Identify which cell holds the provided text, then report its (x, y) central coordinate. 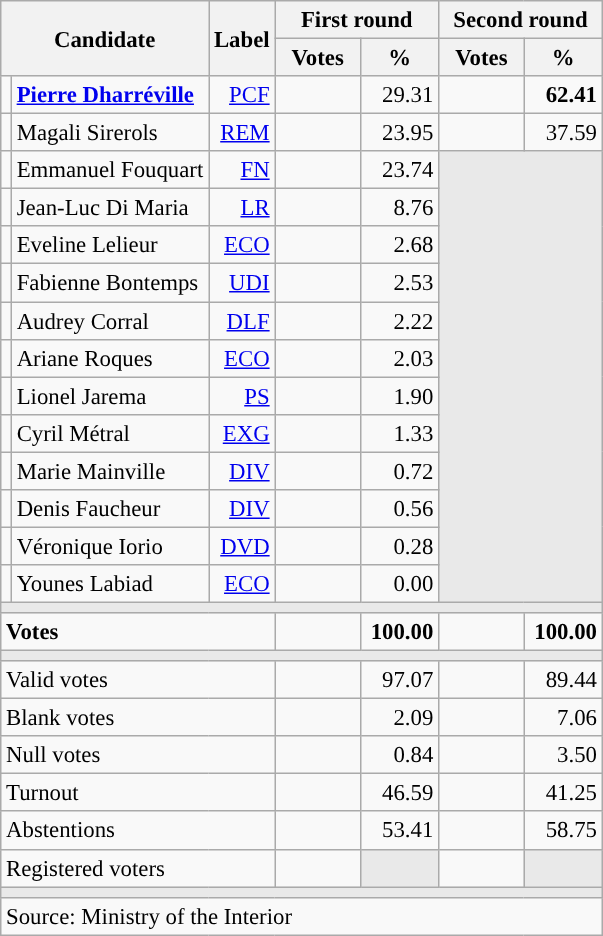
DLF (242, 321)
97.07 (399, 680)
8.76 (399, 208)
2.09 (399, 718)
Marie Mainville (110, 471)
Denis Faucheur (110, 509)
1.33 (399, 433)
PCF (242, 95)
0.28 (399, 546)
29.31 (399, 95)
REM (242, 133)
3.50 (563, 755)
Turnout (138, 793)
First round (357, 20)
Eveline Lelieur (110, 245)
PS (242, 396)
Pierre Dharréville (110, 95)
Candidate (105, 38)
0.72 (399, 471)
Ariane Roques (110, 358)
Registered voters (138, 868)
FN (242, 170)
UDI (242, 283)
Second round (521, 20)
Fabienne Bontemps (110, 283)
Label (242, 38)
2.53 (399, 283)
23.95 (399, 133)
37.59 (563, 133)
LR (242, 208)
46.59 (399, 793)
Véronique Iorio (110, 546)
Blank votes (138, 718)
Younes Labiad (110, 584)
Cyril Métral (110, 433)
62.41 (563, 95)
Jean-Luc Di Maria (110, 208)
Abstentions (138, 831)
0.00 (399, 584)
Emmanuel Fouquart (110, 170)
Source: Ministry of the Interior (302, 916)
41.25 (563, 793)
2.22 (399, 321)
Magali Sirerols (110, 133)
53.41 (399, 831)
1.90 (399, 396)
Audrey Corral (110, 321)
DVD (242, 546)
58.75 (563, 831)
89.44 (563, 680)
0.84 (399, 755)
2.03 (399, 358)
Lionel Jarema (110, 396)
EXG (242, 433)
Null votes (138, 755)
Valid votes (138, 680)
0.56 (399, 509)
23.74 (399, 170)
7.06 (563, 718)
2.68 (399, 245)
